Scan for the cell matching the given text and deliver its [X, Y] coordinate at center. 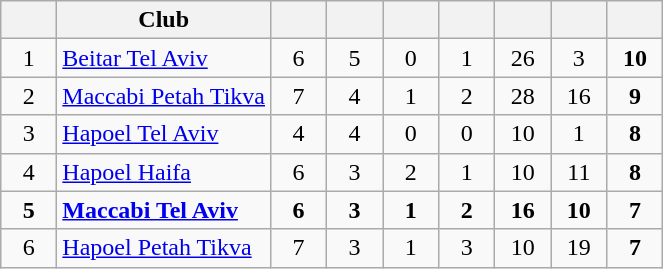
28 [523, 96]
9 [635, 96]
Hapoel Haifa [164, 172]
Maccabi Tel Aviv [164, 210]
19 [579, 248]
Hapoel Tel Aviv [164, 134]
26 [523, 58]
Beitar Tel Aviv [164, 58]
Club [164, 20]
11 [579, 172]
Hapoel Petah Tikva [164, 248]
Maccabi Petah Tikva [164, 96]
